From the cell containing the given text, extract its center point as [X, Y] coordinate. 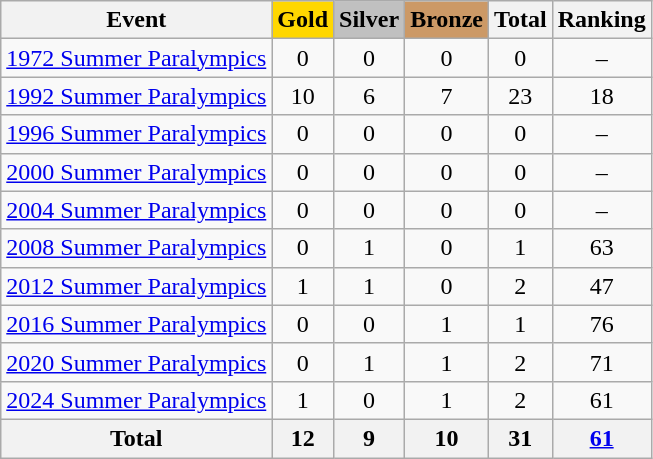
2004 Summer Paralympics [136, 210]
Silver [370, 20]
Ranking [602, 20]
31 [521, 438]
2008 Summer Paralympics [136, 248]
7 [447, 96]
2016 Summer Paralympics [136, 324]
2020 Summer Paralympics [136, 362]
71 [602, 362]
Bronze [447, 20]
1972 Summer Paralympics [136, 58]
2024 Summer Paralympics [136, 400]
2000 Summer Paralympics [136, 172]
Event [136, 20]
1992 Summer Paralympics [136, 96]
12 [303, 438]
18 [602, 96]
6 [370, 96]
63 [602, 248]
47 [602, 286]
2012 Summer Paralympics [136, 286]
9 [370, 438]
23 [521, 96]
76 [602, 324]
1996 Summer Paralympics [136, 134]
Gold [303, 20]
